For the text-containing cell, return its midpoint in [x, y] coordinate format. 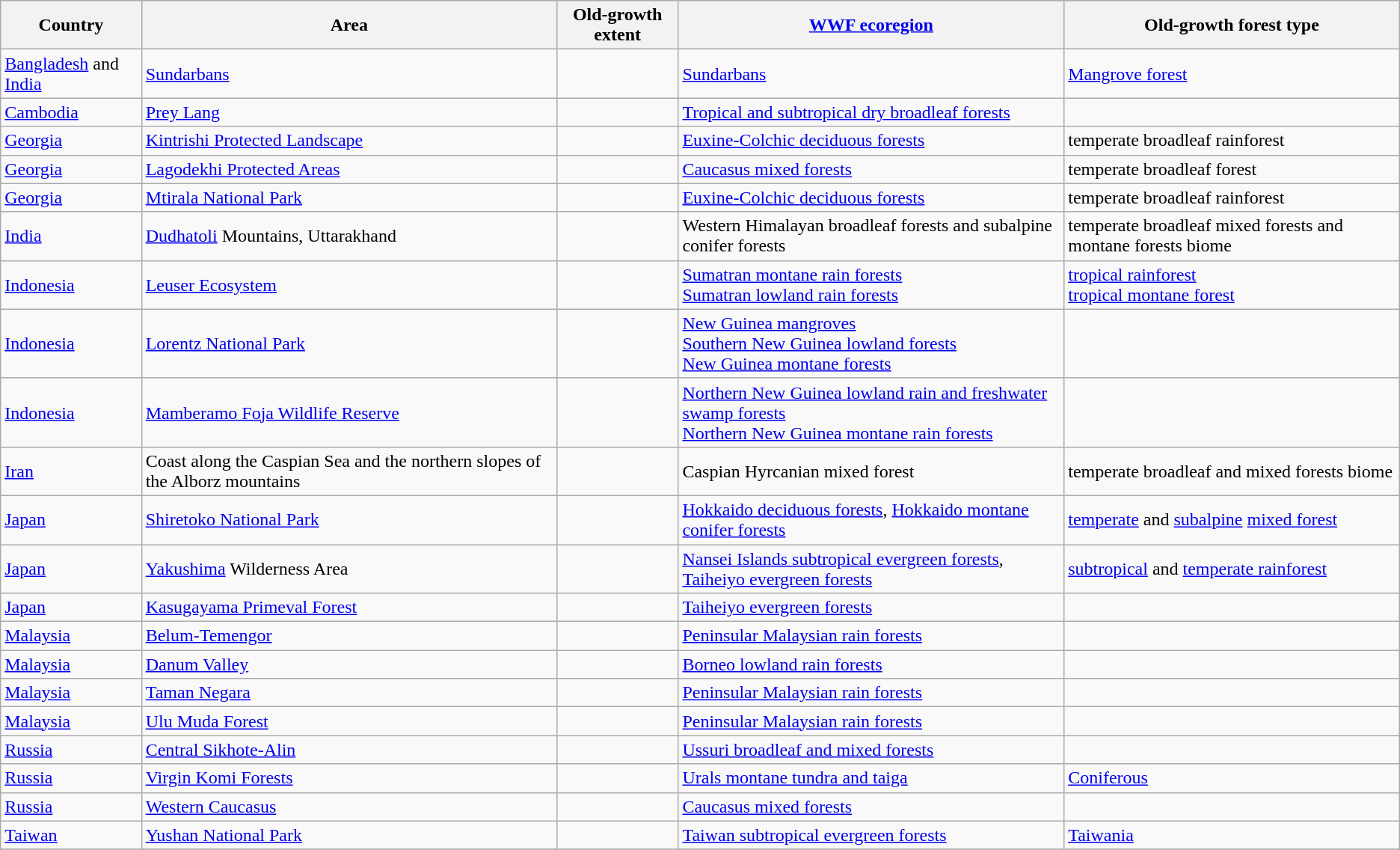
Sumatran montane rain forestsSumatran lowland rain forests [871, 284]
WWF ecoregion [871, 25]
Borneo lowland rain forests [871, 664]
Northern New Guinea lowland rain and freshwater swamp forestsNorthern New Guinea montane rain forests [871, 412]
Urals montane tundra and taiga [871, 778]
Western Caucasus [349, 807]
Coast along the Caspian Sea and the northern slopes of the Alborz mountains [349, 471]
Shiretoko National Park [349, 519]
Taiheiyo evergreen forests [871, 608]
Virgin Komi Forests [349, 778]
temperate broadleaf forest [1232, 169]
Ulu Muda Forest [349, 721]
Prey Lang [349, 112]
Leuser Ecosystem [349, 284]
Dudhatoli Mountains, Uttarakhand [349, 236]
Taiwania [1232, 835]
Caspian Hyrcanian mixed forest [871, 471]
Iran [71, 471]
Belum-Temengor [349, 636]
Taiwan [71, 835]
Coniferous [1232, 778]
Area [349, 25]
Taiwan subtropical evergreen forests [871, 835]
Central Sikhote-Alin [349, 750]
Lorentz National Park [349, 343]
Lagodekhi Protected Areas [349, 169]
Mtirala National Park [349, 198]
Country [71, 25]
Cambodia [71, 112]
Kasugayama Primeval Forest [349, 608]
Kintrishi Protected Landscape [349, 141]
Old-growth forest type [1232, 25]
tropical rainforesttropical montane forest [1232, 284]
Hokkaido deciduous forests, Hokkaido montane conifer forests [871, 519]
temperate and subalpine mixed forest [1232, 519]
Old-growth extent [617, 25]
Tropical and subtropical dry broadleaf forests [871, 112]
India [71, 236]
Taman Negara [349, 693]
Yushan National Park [349, 835]
Mangrove forest [1232, 73]
temperate broadleaf mixed forests and montane forests biome [1232, 236]
Yakushima Wilderness Area [349, 569]
Danum Valley [349, 664]
Western Himalayan broadleaf forests and subalpine conifer forests [871, 236]
subtropical and temperate rainforest [1232, 569]
New Guinea mangrovesSouthern New Guinea lowland forestsNew Guinea montane forests [871, 343]
Bangladesh and India [71, 73]
Ussuri broadleaf and mixed forests [871, 750]
Mamberamo Foja Wildlife Reserve [349, 412]
Nansei Islands subtropical evergreen forests, Taiheiyo evergreen forests [871, 569]
temperate broadleaf and mixed forests biome [1232, 471]
